Detect which cell encompasses the target text, then output its (X, Y) center coordinate. 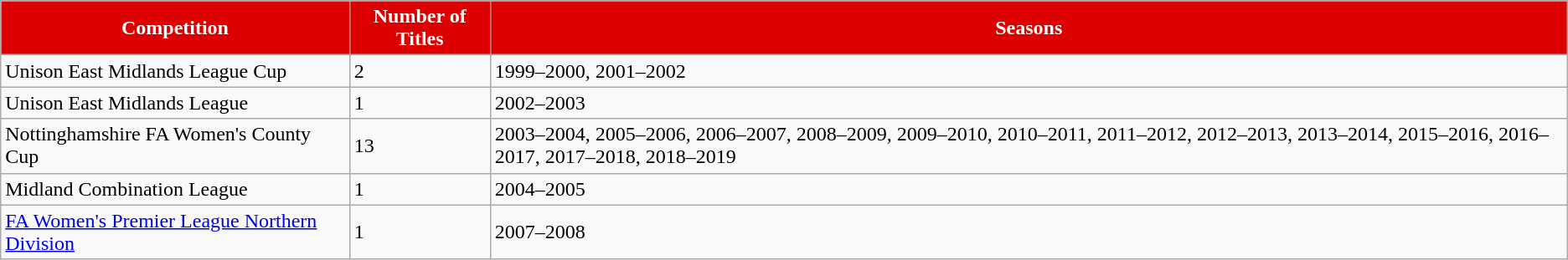
Number of Titles (420, 28)
Unison East Midlands League (175, 103)
Midland Combination League (175, 189)
2004–2005 (1029, 189)
Nottinghamshire FA Women's County Cup (175, 145)
2002–2003 (1029, 103)
1999–2000, 2001–2002 (1029, 71)
13 (420, 145)
2 (420, 71)
2007–2008 (1029, 232)
Seasons (1029, 28)
Unison East Midlands League Cup (175, 71)
FA Women's Premier League Northern Division (175, 232)
Competition (175, 28)
2003–2004, 2005–2006, 2006–2007, 2008–2009, 2009–2010, 2010–2011, 2011–2012, 2012–2013, 2013–2014, 2015–2016, 2016–2017, 2017–2018, 2018–2019 (1029, 145)
